Search for the cell housing the specified text and yield its (x, y) center coordinate. 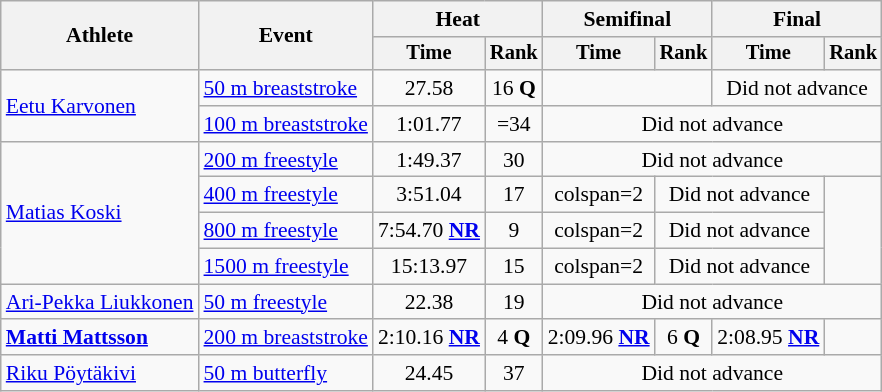
1:49.37 (429, 160)
Event (286, 36)
15:13.97 (429, 267)
3:51.04 (429, 195)
100 m breaststroke (286, 124)
Athlete (100, 36)
24.45 (429, 373)
200 m freestyle (286, 160)
Ari-Pekka Liukkonen (100, 302)
4 Q (514, 338)
Eetu Karvonen (100, 106)
400 m freestyle (286, 195)
15 (514, 267)
=34 (514, 124)
Heat (458, 19)
50 m butterfly (286, 373)
30 (514, 160)
19 (514, 302)
Semifinal (628, 19)
50 m breaststroke (286, 88)
Matias Koski (100, 213)
Matti Mattsson (100, 338)
37 (514, 373)
22.38 (429, 302)
200 m breaststroke (286, 338)
9 (514, 231)
2:09.96 NR (599, 338)
7:54.70 NR (429, 231)
17 (514, 195)
2:10.16 NR (429, 338)
1:01.77 (429, 124)
Final (797, 19)
1500 m freestyle (286, 267)
2:08.95 NR (768, 338)
27.58 (429, 88)
6 Q (684, 338)
800 m freestyle (286, 231)
16 Q (514, 88)
Riku Pöytäkivi (100, 373)
50 m freestyle (286, 302)
